Determine the (X, Y) coordinate at the center of the cell enclosing the given text.  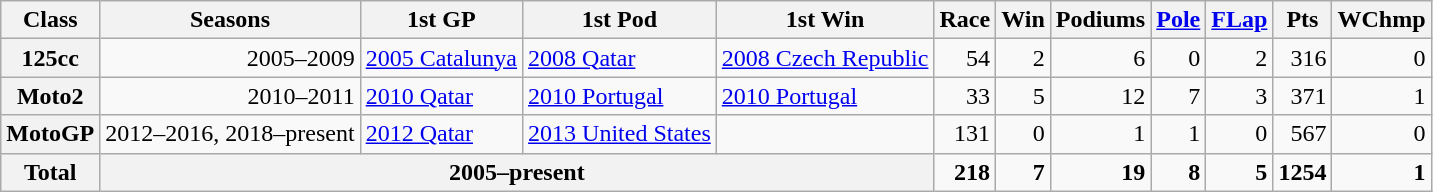
Total (50, 172)
2008 Czech Republic (825, 58)
1st Win (825, 20)
131 (965, 134)
316 (1302, 58)
2005 Catalunya (441, 58)
2008 Qatar (620, 58)
1254 (1302, 172)
567 (1302, 134)
2010–2011 (230, 96)
2012–2016, 2018–present (230, 134)
6 (1100, 58)
33 (965, 96)
Pole (1178, 20)
3 (1240, 96)
2013 United States (620, 134)
1st GP (441, 20)
19 (1100, 172)
2010 Qatar (441, 96)
54 (965, 58)
2005–present (517, 172)
FLap (1240, 20)
Moto2 (50, 96)
Seasons (230, 20)
125cc (50, 58)
12 (1100, 96)
Win (1024, 20)
218 (965, 172)
Class (50, 20)
MotoGP (50, 134)
Podiums (1100, 20)
2012 Qatar (441, 134)
371 (1302, 96)
WChmp (1382, 20)
8 (1178, 172)
Race (965, 20)
1st Pod (620, 20)
Pts (1302, 20)
2005–2009 (230, 58)
